Detect which cell encompasses the target text, then output its (x, y) center coordinate. 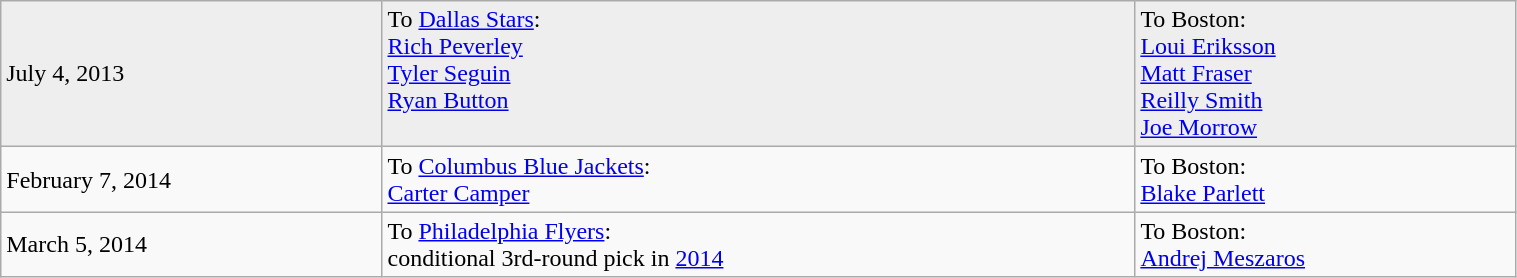
March 5, 2014 (192, 244)
To Boston: Loui ErikssonMatt FraserReilly SmithJoe Morrow (1326, 74)
To Columbus Blue Jackets: Carter Camper (758, 180)
To Philadelphia Flyers: conditional 3rd-round pick in 2014 (758, 244)
To Boston: Andrej Meszaros (1326, 244)
To Dallas Stars: Rich PeverleyTyler SeguinRyan Button (758, 74)
To Boston: Blake Parlett (1326, 180)
July 4, 2013 (192, 74)
February 7, 2014 (192, 180)
